Scan for the cell matching the given text and deliver its [X, Y] coordinate at center. 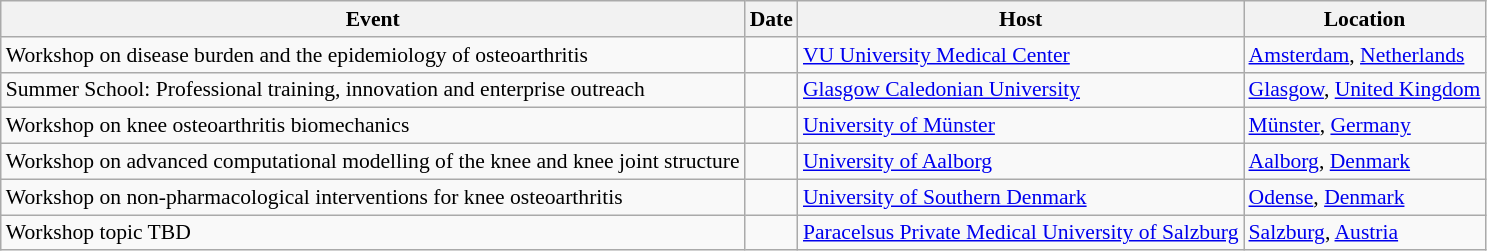
Workshop on knee osteoarthritis biomechanics [373, 126]
Summer School: Professional training, innovation and enterprise outreach [373, 90]
Location [1365, 19]
Amsterdam, Netherlands [1365, 55]
Event [373, 19]
VU University Medical Center [1021, 55]
Workshop topic TBD [373, 233]
Glasgow, United Kingdom [1365, 90]
University of Münster [1021, 126]
Host [1021, 19]
Workshop on advanced computational modelling of the knee and knee joint structure [373, 162]
Workshop on disease burden and the epidemiology of osteoarthritis [373, 55]
Glasgow Caledonian University [1021, 90]
Salzburg, Austria [1365, 233]
Workshop on non-pharmacological interventions for knee osteoarthritis [373, 197]
University of Aalborg [1021, 162]
Paracelsus Private Medical University of Salzburg [1021, 233]
University of Southern Denmark [1021, 197]
Odense, Denmark [1365, 197]
Date [772, 19]
Aalborg, Denmark [1365, 162]
Münster, Germany [1365, 126]
